Return the [x, y] coordinate for the center point of the cell that contains the specified text.  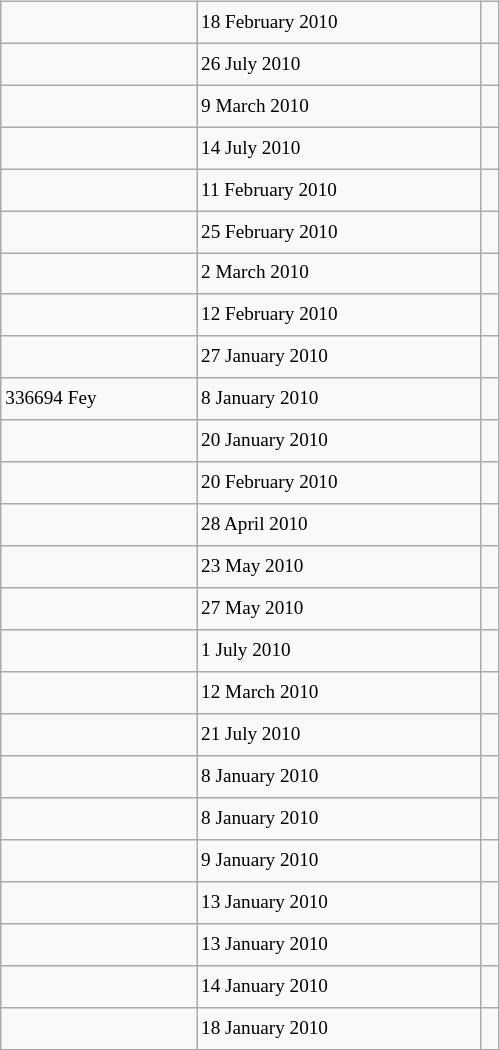
25 February 2010 [338, 232]
18 February 2010 [338, 22]
23 May 2010 [338, 567]
2 March 2010 [338, 274]
20 January 2010 [338, 441]
9 January 2010 [338, 861]
11 February 2010 [338, 190]
14 July 2010 [338, 148]
336694 Fey [99, 399]
26 July 2010 [338, 64]
1 July 2010 [338, 651]
12 February 2010 [338, 315]
27 May 2010 [338, 609]
21 July 2010 [338, 735]
14 January 2010 [338, 986]
12 March 2010 [338, 693]
9 March 2010 [338, 106]
18 January 2010 [338, 1028]
20 February 2010 [338, 483]
27 January 2010 [338, 357]
28 April 2010 [338, 525]
